Scan for the cell matching the given text and deliver its [x, y] coordinate at center. 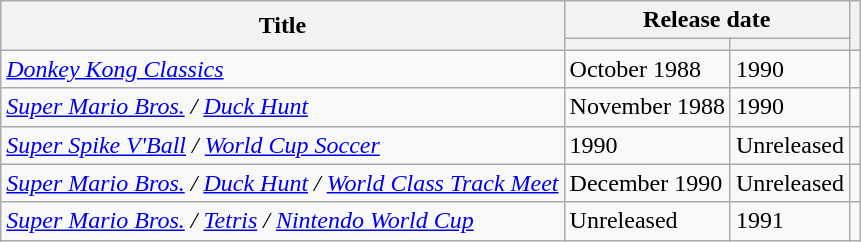
Donkey Kong Classics [282, 69]
Title [282, 26]
Super Mario Bros. / Tetris / Nintendo World Cup [282, 221]
December 1990 [647, 183]
1991 [790, 221]
Super Spike V'Ball / World Cup Soccer [282, 145]
Release date [706, 20]
Super Mario Bros. / Duck Hunt / World Class Track Meet [282, 183]
Super Mario Bros. / Duck Hunt [282, 107]
October 1988 [647, 69]
November 1988 [647, 107]
